From the cell containing the given text, extract its center point as [x, y] coordinate. 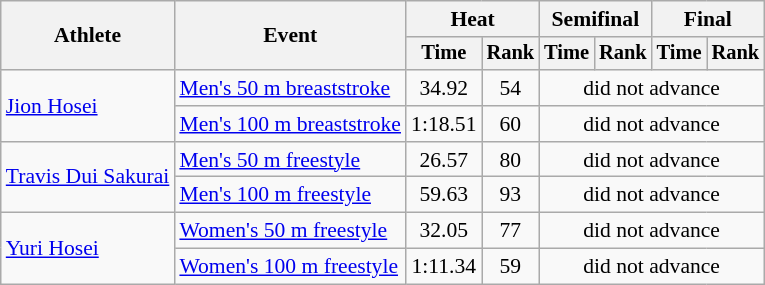
Semifinal [595, 19]
Men's 50 m breaststroke [290, 88]
93 [511, 195]
59 [511, 267]
Event [290, 36]
Men's 100 m freestyle [290, 195]
Women's 100 m freestyle [290, 267]
Athlete [88, 36]
Jion Hosei [88, 106]
Men's 100 m breaststroke [290, 124]
32.05 [444, 231]
60 [511, 124]
Heat [472, 19]
Yuri Hosei [88, 248]
26.57 [444, 160]
1:11.34 [444, 267]
Travis Dui Sakurai [88, 178]
80 [511, 160]
59.63 [444, 195]
Women's 50 m freestyle [290, 231]
34.92 [444, 88]
Men's 50 m freestyle [290, 160]
77 [511, 231]
Final [708, 19]
54 [511, 88]
1:18.51 [444, 124]
